Find where the given text appears and provide that cell's center as [X, Y] coordinate. 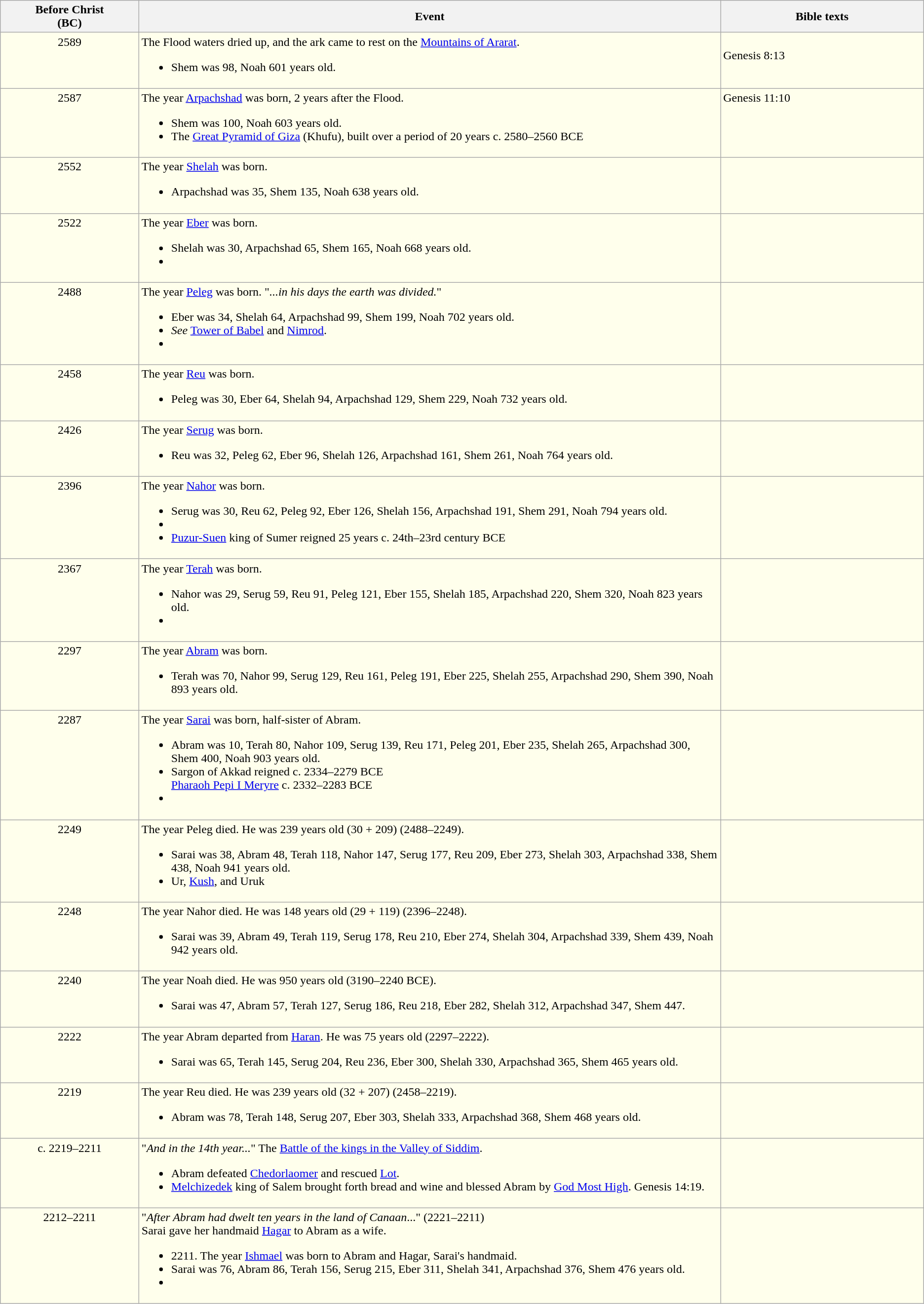
2589 [70, 60]
The year Serug was born.Reu was 32, Peleg 62, Eber 96, Shelah 126, Arpachshad 161, Shem 261, Noah 764 years old. [429, 448]
2396 [70, 517]
2212–2211 [70, 1256]
2426 [70, 448]
2249 [70, 861]
2222 [70, 1055]
2488 [70, 324]
2219 [70, 1111]
2287 [70, 765]
2587 [70, 123]
Bible texts [822, 17]
Before Christ(BC) [70, 17]
2240 [70, 999]
2367 [70, 600]
Genesis 11:10 [822, 123]
The year Eber was born.Shelah was 30, Arpachshad 65, Shem 165, Noah 668 years old. [429, 248]
2552 [70, 186]
The Flood waters dried up, and the ark came to rest on the Mountains of Ararat.Shem was 98, Noah 601 years old. [429, 60]
2522 [70, 248]
2458 [70, 393]
The year Shelah was born.Arpachshad was 35, Shem 135, Noah 638 years old. [429, 186]
Event [429, 17]
The year Reu was born.Peleg was 30, Eber 64, Shelah 94, Arpachshad 129, Shem 229, Noah 732 years old. [429, 393]
The year Terah was born.Nahor was 29, Serug 59, Reu 91, Peleg 121, Eber 155, Shelah 185, Arpachshad 220, Shem 320, Noah 823 years old. [429, 600]
The year Abram was born.Terah was 70, Nahor 99, Serug 129, Reu 161, Peleg 191, Eber 225, Shelah 255, Arpachshad 290, Shem 390, Noah 893 years old. [429, 676]
Genesis 8:13 [822, 60]
c. 2219–2211 [70, 1173]
2248 [70, 937]
2297 [70, 676]
